Determine the (x, y) coordinate at the center of the cell enclosing the given text.  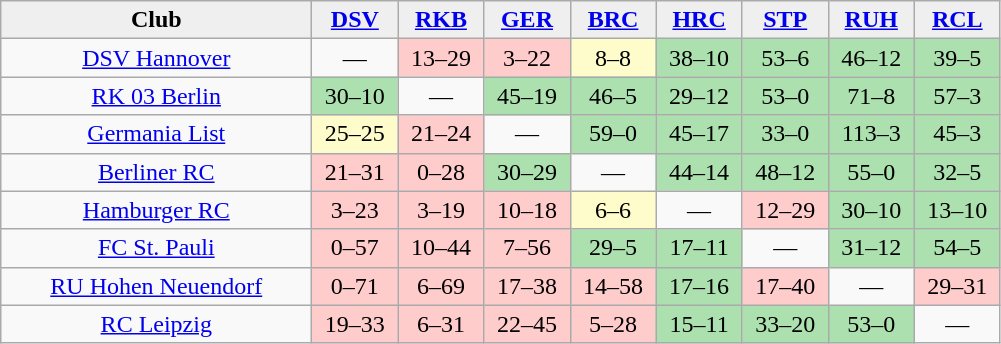
FC St. Pauli (156, 248)
113–3 (871, 134)
12–29 (785, 210)
30–29 (527, 172)
38–10 (699, 58)
3–23 (355, 210)
46–5 (613, 96)
13–10 (957, 210)
RCL (957, 20)
GER (527, 20)
17–11 (699, 248)
29–5 (613, 248)
53–6 (785, 58)
57–3 (957, 96)
21–24 (441, 134)
45–3 (957, 134)
5–28 (613, 324)
0–28 (441, 172)
Germania List (156, 134)
55–0 (871, 172)
10–44 (441, 248)
22–45 (527, 324)
39–5 (957, 58)
Club (156, 20)
DSV (355, 20)
17–16 (699, 286)
31–12 (871, 248)
45–19 (527, 96)
RKB (441, 20)
RK 03 Berlin (156, 96)
17–38 (527, 286)
48–12 (785, 172)
54–5 (957, 248)
33–20 (785, 324)
8–8 (613, 58)
HRC (699, 20)
RUH (871, 20)
7–56 (527, 248)
3–22 (527, 58)
Hamburger RC (156, 210)
6–6 (613, 210)
13–29 (441, 58)
0–57 (355, 248)
19–33 (355, 324)
71–8 (871, 96)
DSV Hannover (156, 58)
RU Hohen Neuendorf (156, 286)
15–11 (699, 324)
33–0 (785, 134)
14–58 (613, 286)
17–40 (785, 286)
BRC (613, 20)
Berliner RC (156, 172)
RC Leipzig (156, 324)
59–0 (613, 134)
STP (785, 20)
29–12 (699, 96)
44–14 (699, 172)
3–19 (441, 210)
0–71 (355, 286)
25–25 (355, 134)
6–31 (441, 324)
10–18 (527, 210)
21–31 (355, 172)
6–69 (441, 286)
46–12 (871, 58)
32–5 (957, 172)
29–31 (957, 286)
45–17 (699, 134)
